Return the [X, Y] coordinate for the center point of the cell that contains the specified text.  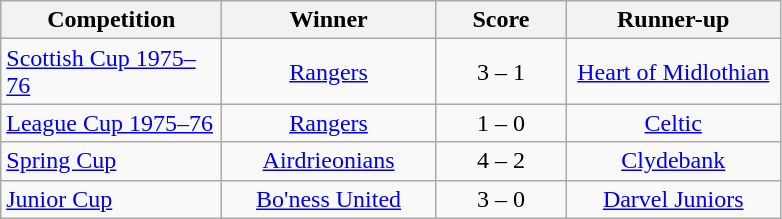
Competition [112, 20]
1 – 0 [500, 123]
Runner-up [673, 20]
Score [500, 20]
Heart of Midlothian [673, 72]
4 – 2 [500, 161]
Bo'ness United [329, 199]
Airdrieonians [329, 161]
Winner [329, 20]
Darvel Juniors [673, 199]
League Cup 1975–76 [112, 123]
Clydebank [673, 161]
Scottish Cup 1975–76 [112, 72]
Spring Cup [112, 161]
Junior Cup [112, 199]
3 – 1 [500, 72]
Celtic [673, 123]
3 – 0 [500, 199]
